Extract the (x, y) coordinate from the center of the cell holding the provided text.  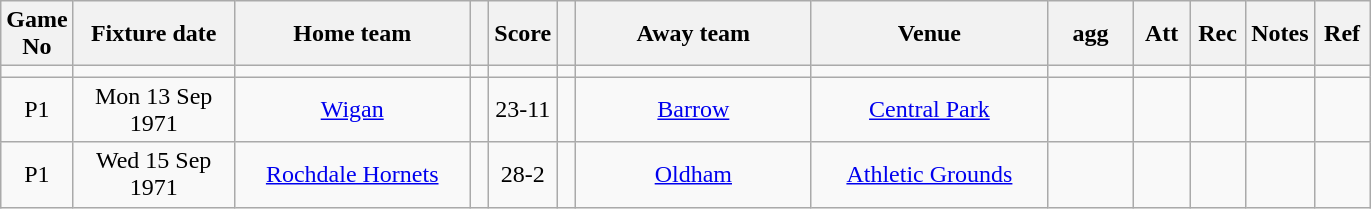
Fixture date (154, 34)
Game No (37, 34)
Rochdale Hornets (352, 174)
Rec (1218, 34)
Away team (693, 34)
Att (1162, 34)
Venue (929, 34)
28-2 (523, 174)
Oldham (693, 174)
Wed 15 Sep 1971 (154, 174)
Wigan (352, 110)
Ref (1342, 34)
Home team (352, 34)
Central Park (929, 110)
Barrow (693, 110)
23-11 (523, 110)
Mon 13 Sep 1971 (154, 110)
Notes (1280, 34)
agg (1090, 34)
Athletic Grounds (929, 174)
Score (523, 34)
